Determine the [x, y] coordinate at the center of the cell enclosing the given text.  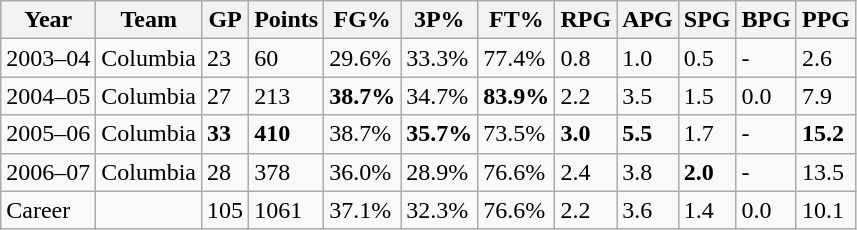
2.6 [826, 58]
1.7 [707, 134]
2003–04 [48, 58]
27 [226, 96]
105 [226, 210]
APG [648, 20]
3.0 [586, 134]
33.3% [440, 58]
83.9% [516, 96]
1.5 [707, 96]
213 [286, 96]
3.6 [648, 210]
10.1 [826, 210]
3.5 [648, 96]
36.0% [362, 172]
23 [226, 58]
1.4 [707, 210]
1061 [286, 210]
PPG [826, 20]
73.5% [516, 134]
FT% [516, 20]
2006–07 [48, 172]
32.3% [440, 210]
2.0 [707, 172]
3P% [440, 20]
60 [286, 58]
34.7% [440, 96]
RPG [586, 20]
2005–06 [48, 134]
7.9 [826, 96]
Year [48, 20]
28.9% [440, 172]
1.0 [648, 58]
2004–05 [48, 96]
28 [226, 172]
5.5 [648, 134]
77.4% [516, 58]
Career [48, 210]
3.8 [648, 172]
35.7% [440, 134]
15.2 [826, 134]
GP [226, 20]
FG% [362, 20]
SPG [707, 20]
13.5 [826, 172]
29.6% [362, 58]
378 [286, 172]
410 [286, 134]
BPG [766, 20]
Points [286, 20]
2.4 [586, 172]
0.5 [707, 58]
0.8 [586, 58]
Team [149, 20]
37.1% [362, 210]
33 [226, 134]
